Scan for the cell matching the given text and deliver its (x, y) coordinate at center. 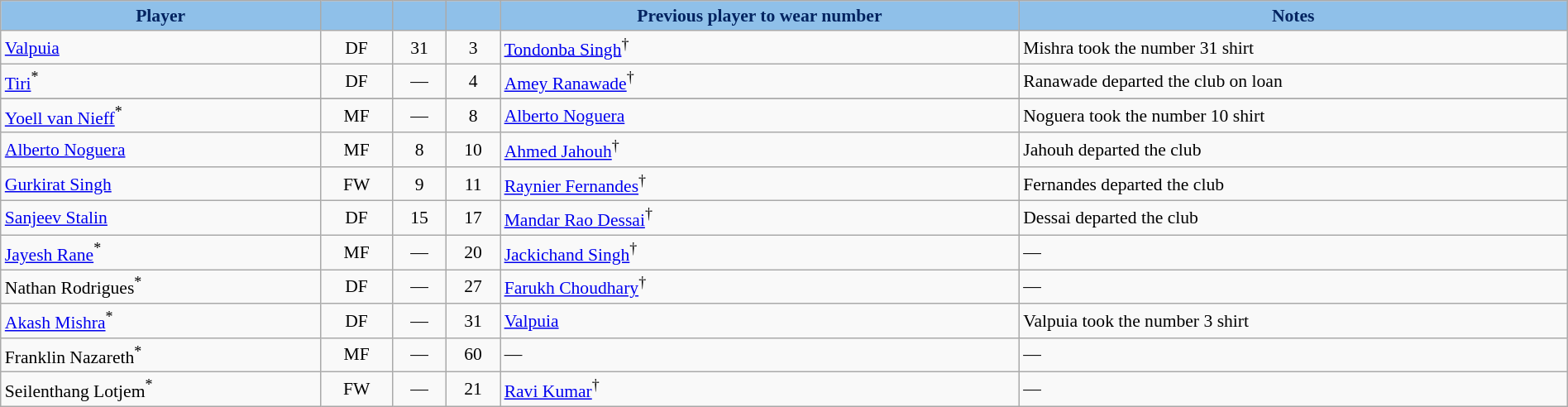
Ranawade departed the club on loan (1293, 81)
Fernandes departed the club (1293, 184)
21 (473, 389)
Seilenthang Lotjem* (160, 389)
Yoell van Nieff* (160, 116)
Dessai departed the club (1293, 218)
Notes (1293, 16)
Mandar Rao Dessai† (760, 218)
Farukh Choudhary† (760, 286)
Noguera took the number 10 shirt (1293, 116)
Ravi Kumar† (760, 389)
Amey Ranawade† (760, 81)
Jahouh departed the club (1293, 151)
10 (473, 151)
Tiri* (160, 81)
Akash Mishra* (160, 321)
Player (160, 16)
Franklin Nazareth* (160, 356)
9 (420, 184)
Sanjeev Stalin (160, 218)
Previous player to wear number (760, 16)
60 (473, 356)
Mishra took the number 31 shirt (1293, 48)
27 (473, 286)
20 (473, 253)
4 (473, 81)
Valpuia took the number 3 shirt (1293, 321)
Jackichand Singh† (760, 253)
Gurkirat Singh (160, 184)
17 (473, 218)
15 (420, 218)
Nathan Rodrigues* (160, 286)
Tondonba Singh† (760, 48)
Jayesh Rane* (160, 253)
3 (473, 48)
Ahmed Jahouh† (760, 151)
11 (473, 184)
Raynier Fernandes† (760, 184)
